Provide the [x, y] coordinate of the cell's center where the given text is located.  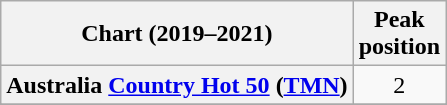
Australia Country Hot 50 (TMN) [177, 85]
2 [399, 85]
Chart (2019–2021) [177, 34]
Peakposition [399, 34]
